Find where the given text appears and provide that cell's center as [X, Y] coordinate. 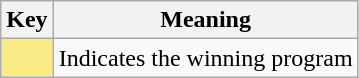
Key [27, 20]
Indicates the winning program [206, 58]
Meaning [206, 20]
